Determine the [X, Y] coordinate at the center of the cell enclosing the given text.  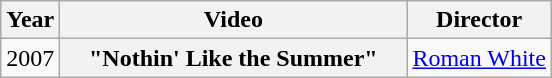
Roman White [480, 58]
"Nothin' Like the Summer" [234, 58]
2007 [30, 58]
Director [480, 20]
Video [234, 20]
Year [30, 20]
